From the cell containing the given text, extract its center point as (x, y) coordinate. 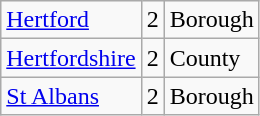
St Albans (71, 96)
Hertford (71, 20)
Hertfordshire (71, 58)
County (212, 58)
